From the cell containing the given text, extract its center point as (x, y) coordinate. 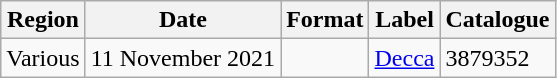
Decca (404, 58)
Date (182, 20)
Various (43, 58)
Region (43, 20)
11 November 2021 (182, 58)
Catalogue (498, 20)
Format (325, 20)
Label (404, 20)
3879352 (498, 58)
